Return [X, Y] of the center of cell containing provided text 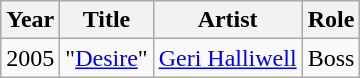
2005 [30, 58]
Title [106, 20]
Boss [331, 58]
Year [30, 20]
"Desire" [106, 58]
Artist [228, 20]
Geri Halliwell [228, 58]
Role [331, 20]
